Return [X, Y] of the center of cell containing provided text 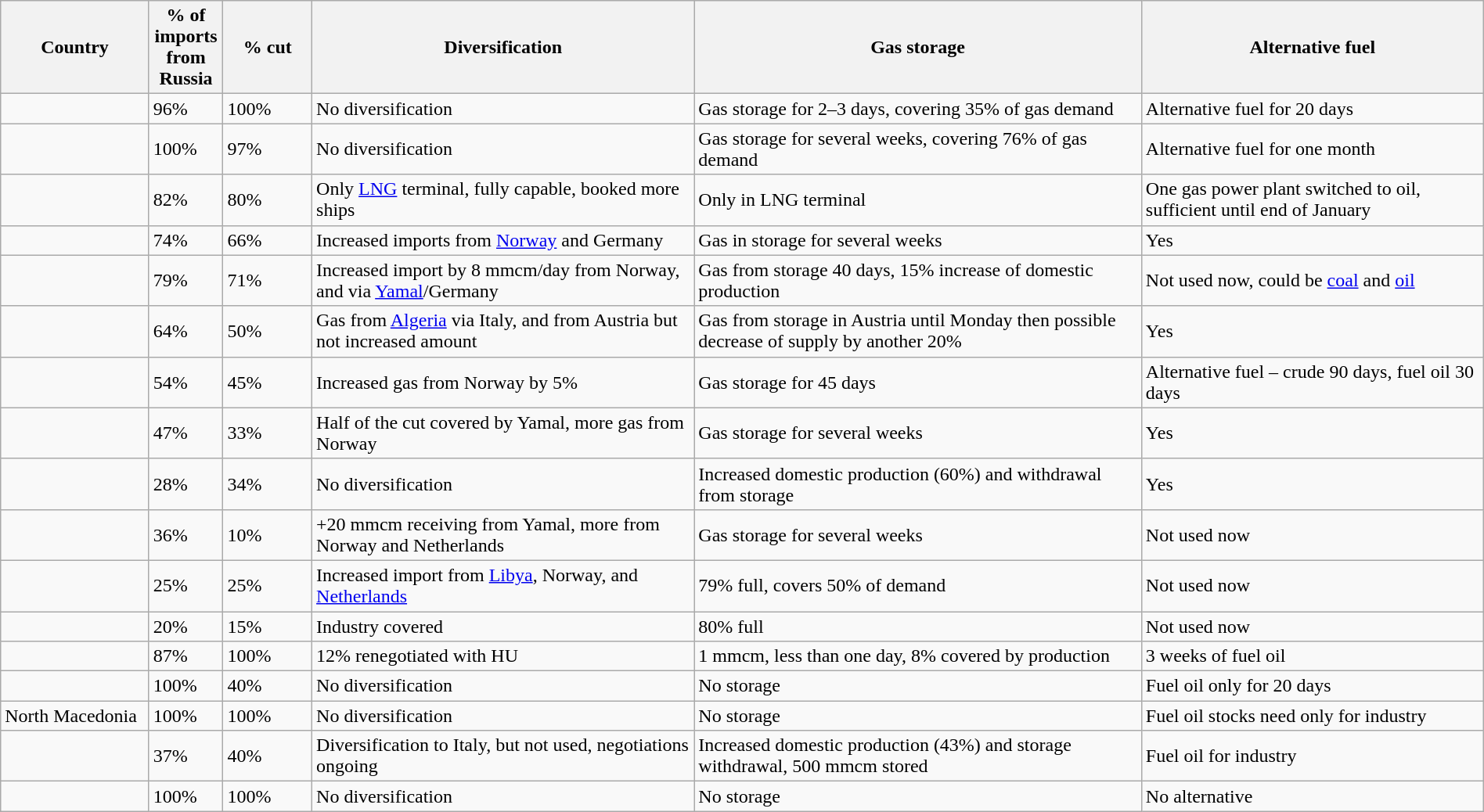
45% [268, 382]
Diversification [503, 47]
Country [75, 47]
50% [268, 332]
12% renegotiated with HU [503, 656]
Increased imports from Norway and Germany [503, 240]
Fuel oil for industry [1312, 756]
Gas storage for several weeks, covering 76% of gas demand [918, 149]
Increased domestic production (60%) and withdrawal from storage [918, 483]
54% [186, 382]
Fuel oil only for 20 days [1312, 686]
No alternative [1312, 796]
82% [186, 200]
80% full [918, 627]
% cut [268, 47]
87% [186, 656]
Diversification to Italy, but not used, negotiations ongoing [503, 756]
34% [268, 483]
Gas from storage 40 days, 15% increase of domestic production [918, 280]
Gas in storage for several weeks [918, 240]
74% [186, 240]
One gas power plant switched to oil, sufficient until end of January [1312, 200]
Only in LNG terminal [918, 200]
79% full, covers 50% of demand [918, 585]
97% [268, 149]
North Macedonia [75, 716]
Increased domestic production (43%) and storage withdrawal, 500 mmcm stored [918, 756]
Fuel oil stocks need only for industry [1312, 716]
Alternative fuel – crude 90 days, fuel oil 30 days [1312, 382]
Alternative fuel [1312, 47]
66% [268, 240]
36% [186, 535]
Not used now, could be coal and oil [1312, 280]
20% [186, 627]
79% [186, 280]
64% [186, 332]
Gas storage for 45 days [918, 382]
Alternative fuel for one month [1312, 149]
28% [186, 483]
15% [268, 627]
10% [268, 535]
3 weeks of fuel oil [1312, 656]
37% [186, 756]
Alternative fuel for 20 days [1312, 109]
Gas from storage in Austria until Monday then possible decrease of supply by another 20% [918, 332]
Increased import by 8 mmcm/day from Norway, and via Yamal/Germany [503, 280]
80% [268, 200]
Increased gas from Norway by 5% [503, 382]
96% [186, 109]
Only LNG terminal, fully capable, booked more ships [503, 200]
+20 mmcm receiving from Yamal, more from Norway and Netherlands [503, 535]
Industry covered [503, 627]
% of imports from Russia [186, 47]
Half of the cut covered by Yamal, more gas from Norway [503, 433]
Gas storage for 2–3 days, covering 35% of gas demand [918, 109]
71% [268, 280]
Gas storage [918, 47]
Gas from Algeria via Italy, and from Austria but not increased amount [503, 332]
Increased import from Libya, Norway, and Netherlands [503, 585]
1 mmcm, less than one day, 8% covered by production [918, 656]
33% [268, 433]
47% [186, 433]
